Scan for the cell matching the given text and deliver its (x, y) coordinate at center. 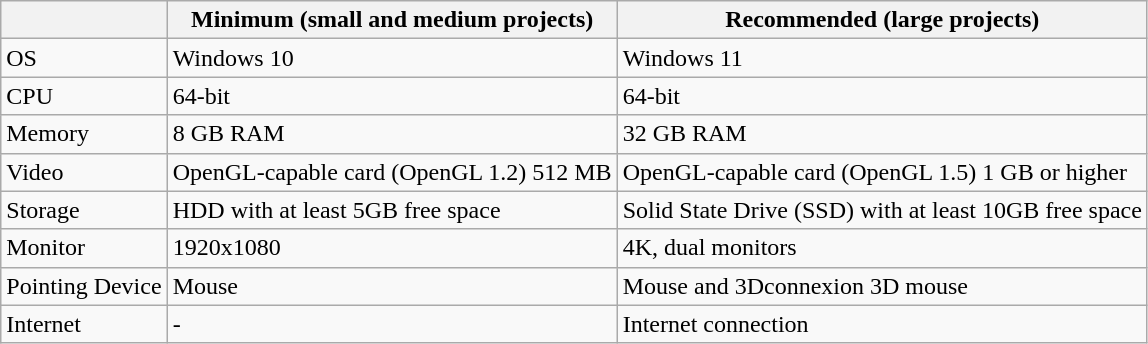
Windows 10 (392, 58)
OpenGL-capable card (OpenGL 1.2) 512 MB (392, 172)
1920x1080 (392, 248)
Minimum (small and medium projects) (392, 20)
Internet connection (882, 324)
Video (84, 172)
Monitor (84, 248)
Storage (84, 210)
Internet (84, 324)
OS (84, 58)
Recommended (large projects) (882, 20)
- (392, 324)
32 GB RAM (882, 134)
OpenGL-capable card (OpenGL 1.5) 1 GB or higher (882, 172)
Windows 11 (882, 58)
8 GB RAM (392, 134)
Pointing Device (84, 286)
Mouse (392, 286)
Solid State Drive (SSD) with at least 10GB free space (882, 210)
4K, dual monitors (882, 248)
Memory (84, 134)
CPU (84, 96)
HDD with at least 5GB free space (392, 210)
Mouse and 3Dconnexion 3D mouse (882, 286)
